Return [X, Y] of the center of cell containing provided text 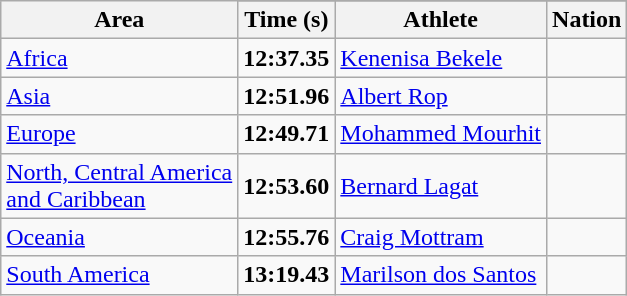
Albert Rop [441, 96]
North, Central America and Caribbean [120, 186]
Athlete [441, 20]
12:55.76 [286, 237]
Marilson dos Santos [441, 275]
12:37.35 [286, 58]
Africa [120, 58]
12:49.71 [286, 134]
13:19.43 [286, 275]
Europe [120, 134]
Area [120, 20]
12:51.96 [286, 96]
Mohammed Mourhit [441, 134]
Asia [120, 96]
Nation [587, 20]
Craig Mottram [441, 237]
Oceania [120, 237]
12:53.60 [286, 186]
Time (s) [286, 20]
Bernard Lagat [441, 186]
Kenenisa Bekele [441, 58]
South America [120, 275]
